Pinpoint the cell where the given text exists, returning its [x, y] midpoint coordinate. 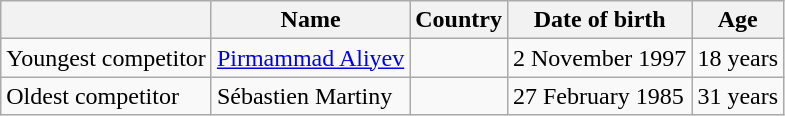
Oldest competitor [106, 96]
Pirmammad Aliyev [310, 58]
Age [738, 20]
27 February 1985 [599, 96]
31 years [738, 96]
Sébastien Martiny [310, 96]
Name [310, 20]
18 years [738, 58]
2 November 1997 [599, 58]
Youngest competitor [106, 58]
Date of birth [599, 20]
Country [459, 20]
